From the cell containing the given text, extract its center point as (X, Y) coordinate. 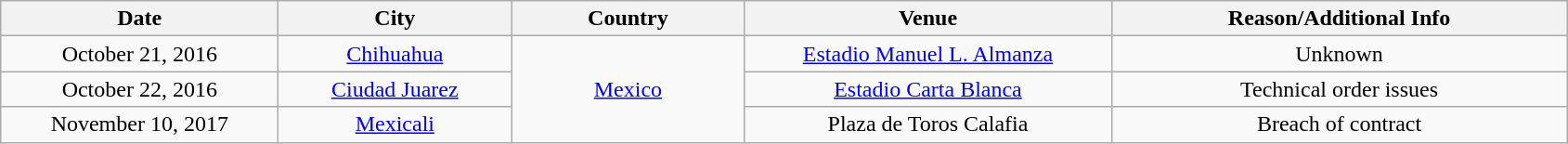
Venue (928, 19)
Mexicali (395, 124)
Technical order issues (1339, 89)
Unknown (1339, 54)
Breach of contract (1339, 124)
Date (139, 19)
October 21, 2016 (139, 54)
Ciudad Juarez (395, 89)
Estadio Carta Blanca (928, 89)
Reason/Additional Info (1339, 19)
Estadio Manuel L. Almanza (928, 54)
Country (628, 19)
Plaza de Toros Calafia (928, 124)
October 22, 2016 (139, 89)
City (395, 19)
Mexico (628, 89)
Chihuahua (395, 54)
November 10, 2017 (139, 124)
